Return the [X, Y] coordinate for the center point of the cell that contains the specified text.  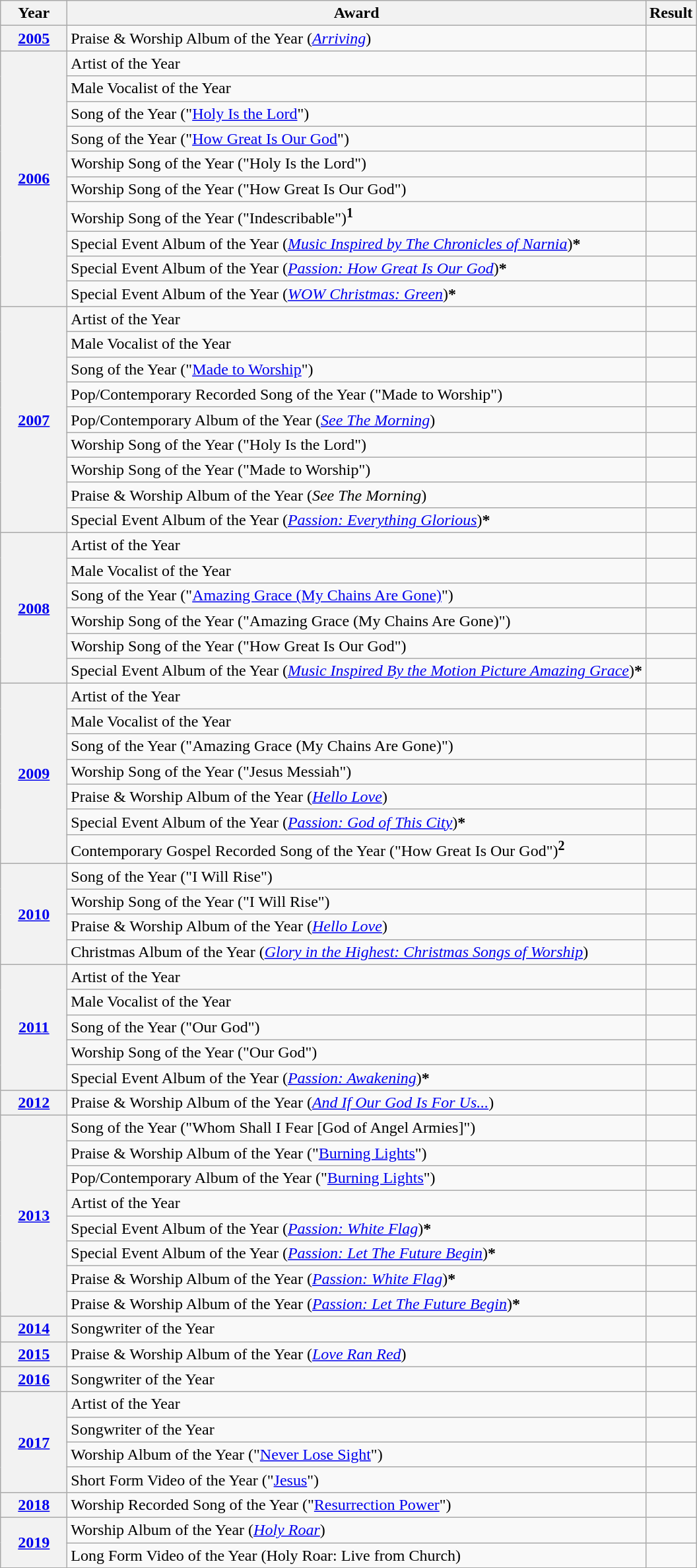
2009 [34, 774]
Year [34, 13]
2014 [34, 1329]
2010 [34, 914]
Worship Recorded Song of the Year ("Resurrection Power") [356, 1505]
Short Form Video of the Year ("Jesus") [356, 1479]
Special Event Album of the Year (Music Inspired By the Motion Picture Amazing Grace)* [356, 671]
Special Event Album of the Year (Passion: How Great Is Our God)* [356, 269]
Praise & Worship Album of the Year (Arriving) [356, 38]
Song of the Year ("Whom Shall I Fear [God of Angel Armies]") [356, 1127]
Song of the Year ("How Great Is Our God") [356, 139]
Praise & Worship Album of the Year (See The Morning) [356, 495]
Praise & Worship Album of the Year (And If Our God Is For Us...) [356, 1102]
Song of the Year ("Holy Is the Lord") [356, 114]
Special Event Album of the Year (WOW Christmas: Green)* [356, 294]
2012 [34, 1102]
Special Event Album of the Year (Passion: Everything Glorious)* [356, 520]
Pop/Contemporary Album of the Year ("Burning Lights") [356, 1178]
2005 [34, 38]
Worship Song of the Year ("Indescribable")1 [356, 217]
Song of the Year ("Made to Worship") [356, 369]
Contemporary Gospel Recorded Song of the Year ("How Great Is Our God")2 [356, 849]
2019 [34, 1542]
2015 [34, 1354]
2017 [34, 1442]
Award [356, 13]
Special Event Album of the Year (Music Inspired by The Chronicles of Narnia)* [356, 244]
2006 [34, 178]
Worship Song of the Year ("Amazing Grace (My Chains Are Gone)") [356, 621]
Praise & Worship Album of the Year (Passion: White Flag)* [356, 1279]
Special Event Album of the Year (Passion: Awakening)* [356, 1077]
Pop/Contemporary Album of the Year (See The Morning) [356, 419]
Special Event Album of the Year (Passion: White Flag)* [356, 1229]
Worship Song of the Year ("I Will Rise") [356, 902]
Praise & Worship Album of the Year (Love Ran Red) [356, 1354]
Worship Album of the Year ("Never Lose Sight") [356, 1454]
2016 [34, 1379]
2011 [34, 1027]
Long Form Video of the Year (Holy Roar: Live from Church) [356, 1555]
Song of the Year ("I Will Rise") [356, 876]
Worship Album of the Year (Holy Roar) [356, 1530]
Song of the Year ("Our God") [356, 1027]
2013 [34, 1215]
2018 [34, 1505]
2007 [34, 420]
Worship Song of the Year ("Jesus Messiah") [356, 771]
Result [671, 13]
Christmas Album of the Year (Glory in the Highest: Christmas Songs of Worship) [356, 952]
2008 [34, 608]
Worship Song of the Year ("Made to Worship") [356, 470]
Praise & Worship Album of the Year (Passion: Let The Future Begin)* [356, 1304]
Special Event Album of the Year (Passion: God of This City)* [356, 822]
Praise & Worship Album of the Year ("Burning Lights") [356, 1153]
Special Event Album of the Year (Passion: Let The Future Begin)* [356, 1254]
Worship Song of the Year ("Our God") [356, 1052]
Pop/Contemporary Recorded Song of the Year ("Made to Worship") [356, 394]
